Detect which cell encompasses the target text, then output its (x, y) center coordinate. 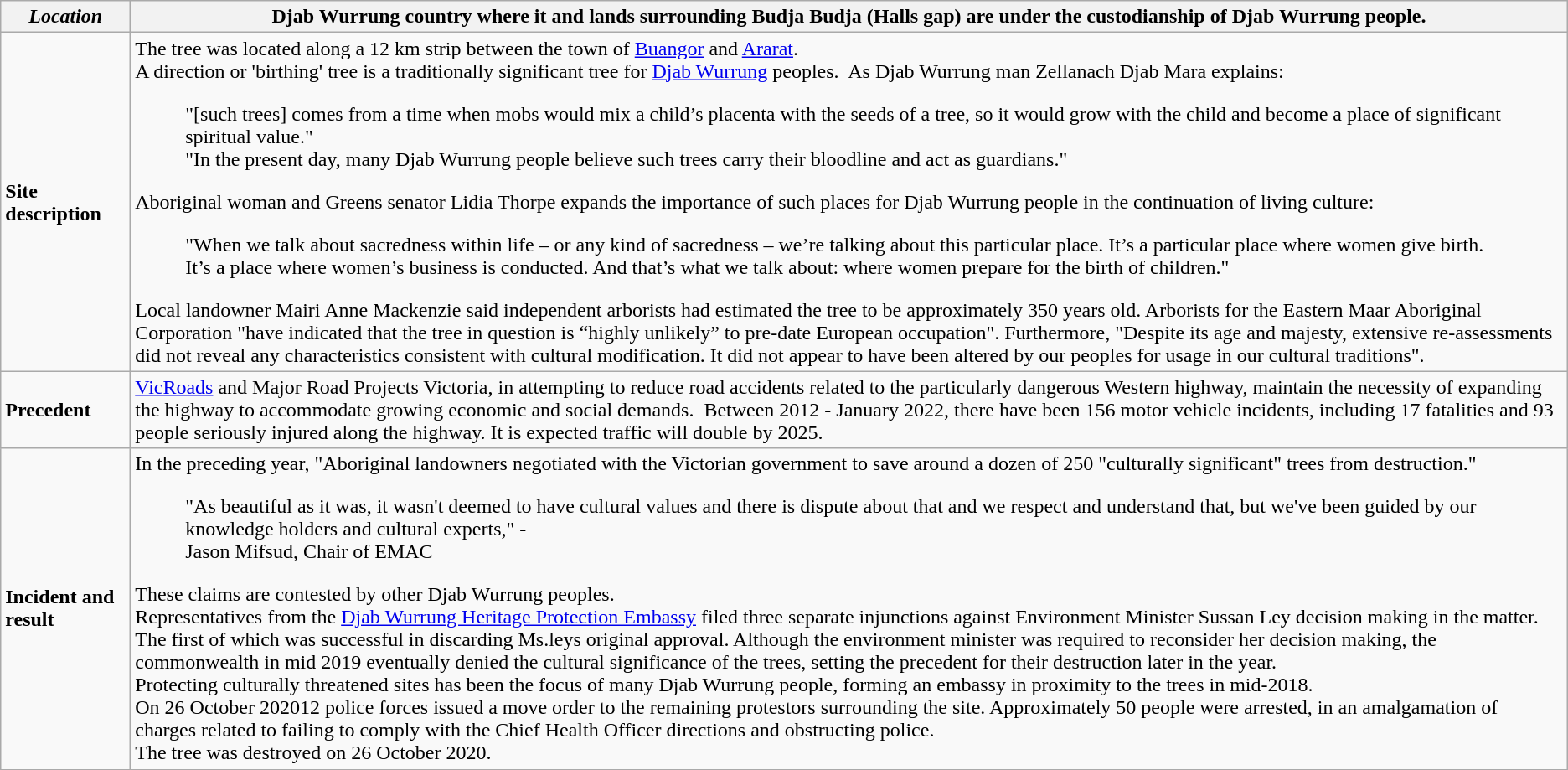
Location (65, 17)
Incident and result (65, 608)
Djab Wurrung country where it and lands surrounding Budja Budja (Halls gap) are under the custodianship of Djab Wurrung people. (849, 17)
Site description (65, 202)
Precedent (65, 410)
